Pinpoint the cell where the given text exists, returning its (x, y) midpoint coordinate. 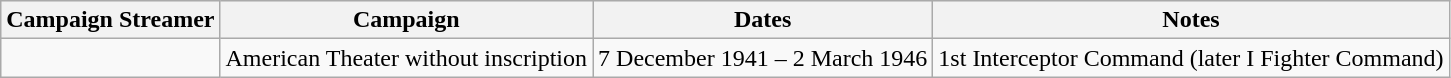
Dates (763, 20)
American Theater without inscription (406, 58)
Notes (1191, 20)
Campaign Streamer (110, 20)
Campaign (406, 20)
7 December 1941 – 2 March 1946 (763, 58)
1st Interceptor Command (later I Fighter Command) (1191, 58)
